Identify which cell holds the provided text, then report its [X, Y] central coordinate. 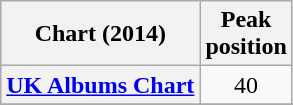
Chart (2014) [100, 34]
Peakposition [246, 34]
UK Albums Chart [100, 85]
40 [246, 85]
